Capture the cell that displays the provided text and extract its [X, Y] central coordinate. 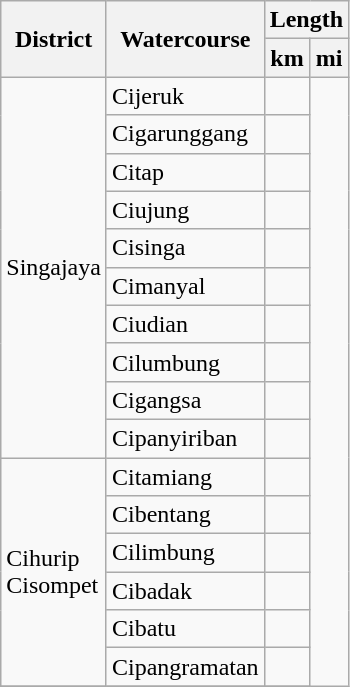
Cimanyal [185, 286]
Citap [185, 172]
Cigarunggang [185, 134]
Cilimbung [185, 553]
Singajaya [54, 268]
District [54, 39]
Cisinga [185, 248]
Cibatu [185, 629]
Length [306, 20]
Cihurip Cisompet [54, 572]
Watercourse [185, 39]
Cipanyiriban [185, 438]
Cibentang [185, 515]
mi [330, 58]
Cijeruk [185, 96]
km [287, 58]
Ciudian [185, 324]
Citamiang [185, 477]
Cilumbung [185, 362]
Cipangramatan [185, 667]
Ciujung [185, 210]
Cibadak [185, 591]
Cigangsa [185, 400]
